Capture the cell that displays the provided text and extract its (X, Y) central coordinate. 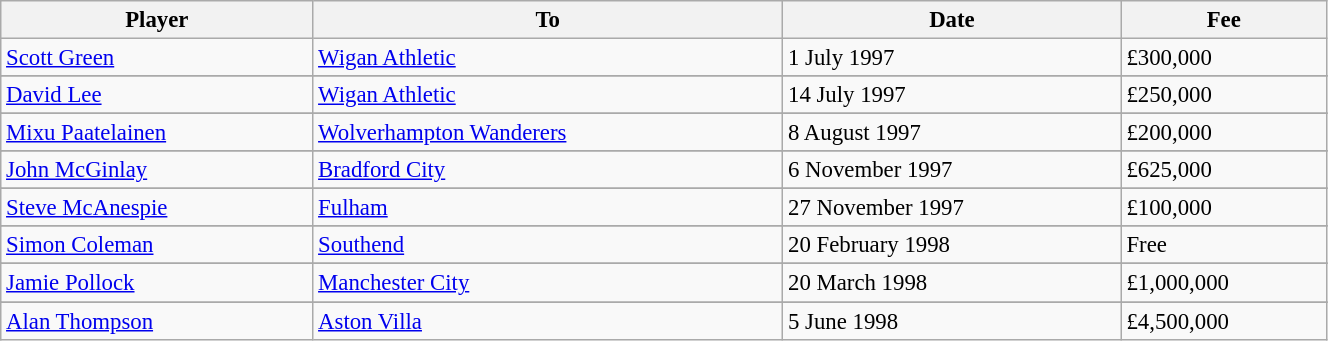
Jamie Pollock (157, 283)
Fulham (548, 208)
£100,000 (1224, 208)
8 August 1997 (952, 133)
David Lee (157, 95)
6 November 1997 (952, 170)
Aston Villa (548, 321)
£4,500,000 (1224, 321)
£1,000,000 (1224, 283)
14 July 1997 (952, 95)
Scott Green (157, 58)
John McGinlay (157, 170)
27 November 1997 (952, 208)
Manchester City (548, 283)
Steve McAnespie (157, 208)
20 March 1998 (952, 283)
Mixu Paatelainen (157, 133)
Bradford City (548, 170)
Player (157, 20)
£300,000 (1224, 58)
1 July 1997 (952, 58)
Fee (1224, 20)
Southend (548, 245)
£250,000 (1224, 95)
5 June 1998 (952, 321)
20 February 1998 (952, 245)
Free (1224, 245)
Date (952, 20)
Alan Thompson (157, 321)
Wolverhampton Wanderers (548, 133)
To (548, 20)
Simon Coleman (157, 245)
£625,000 (1224, 170)
£200,000 (1224, 133)
